Find where the given text appears and provide that cell's center as [x, y] coordinate. 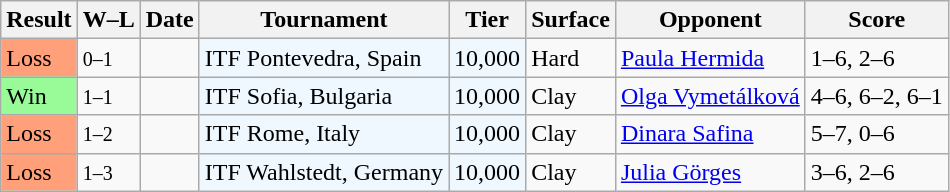
5–7, 0–6 [876, 134]
1–3 [108, 172]
Result [39, 20]
Surface [571, 20]
ITF Pontevedra, Spain [324, 58]
Tournament [324, 20]
Tier [488, 20]
0–1 [108, 58]
Dinara Safina [710, 134]
Hard [571, 58]
1–1 [108, 96]
W–L [108, 20]
ITF Wahlstedt, Germany [324, 172]
ITF Rome, Italy [324, 134]
Olga Vymetálková [710, 96]
ITF Sofia, Bulgaria [324, 96]
Julia Görges [710, 172]
Score [876, 20]
4–6, 6–2, 6–1 [876, 96]
3–6, 2–6 [876, 172]
Opponent [710, 20]
Paula Hermida [710, 58]
Date [170, 20]
1–6, 2–6 [876, 58]
1–2 [108, 134]
Win [39, 96]
